Return the (x, y) coordinate for the center point of the cell that contains the specified text.  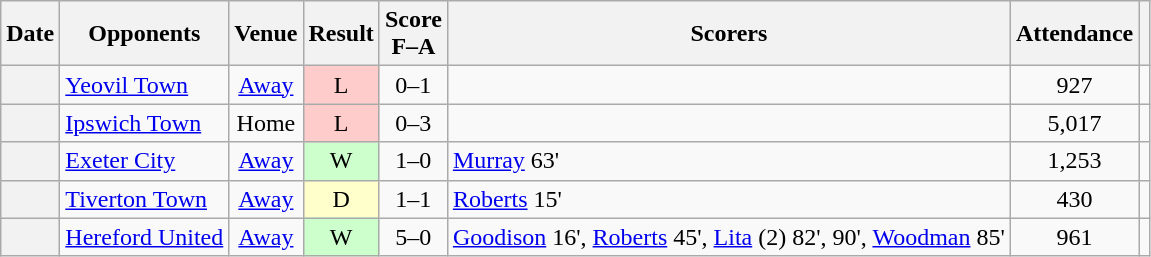
927 (1074, 85)
Yeovil Town (144, 85)
Result (341, 34)
961 (1074, 237)
Home (266, 123)
Opponents (144, 34)
5,017 (1074, 123)
1–1 (413, 199)
Venue (266, 34)
Exeter City (144, 161)
Hereford United (144, 237)
Ipswich Town (144, 123)
Scorers (728, 34)
430 (1074, 199)
Tiverton Town (144, 199)
Roberts 15' (728, 199)
0–1 (413, 85)
Goodison 16', Roberts 45', Lita (2) 82', 90', Woodman 85' (728, 237)
Murray 63' (728, 161)
1,253 (1074, 161)
5–0 (413, 237)
D (341, 199)
1–0 (413, 161)
ScoreF–A (413, 34)
Date (30, 34)
0–3 (413, 123)
Attendance (1074, 34)
